Locate the cell with the specified text and output its (x, y) center coordinate. 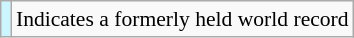
Indicates a formerly held world record (182, 19)
